From the cell containing the given text, extract its center point as (x, y) coordinate. 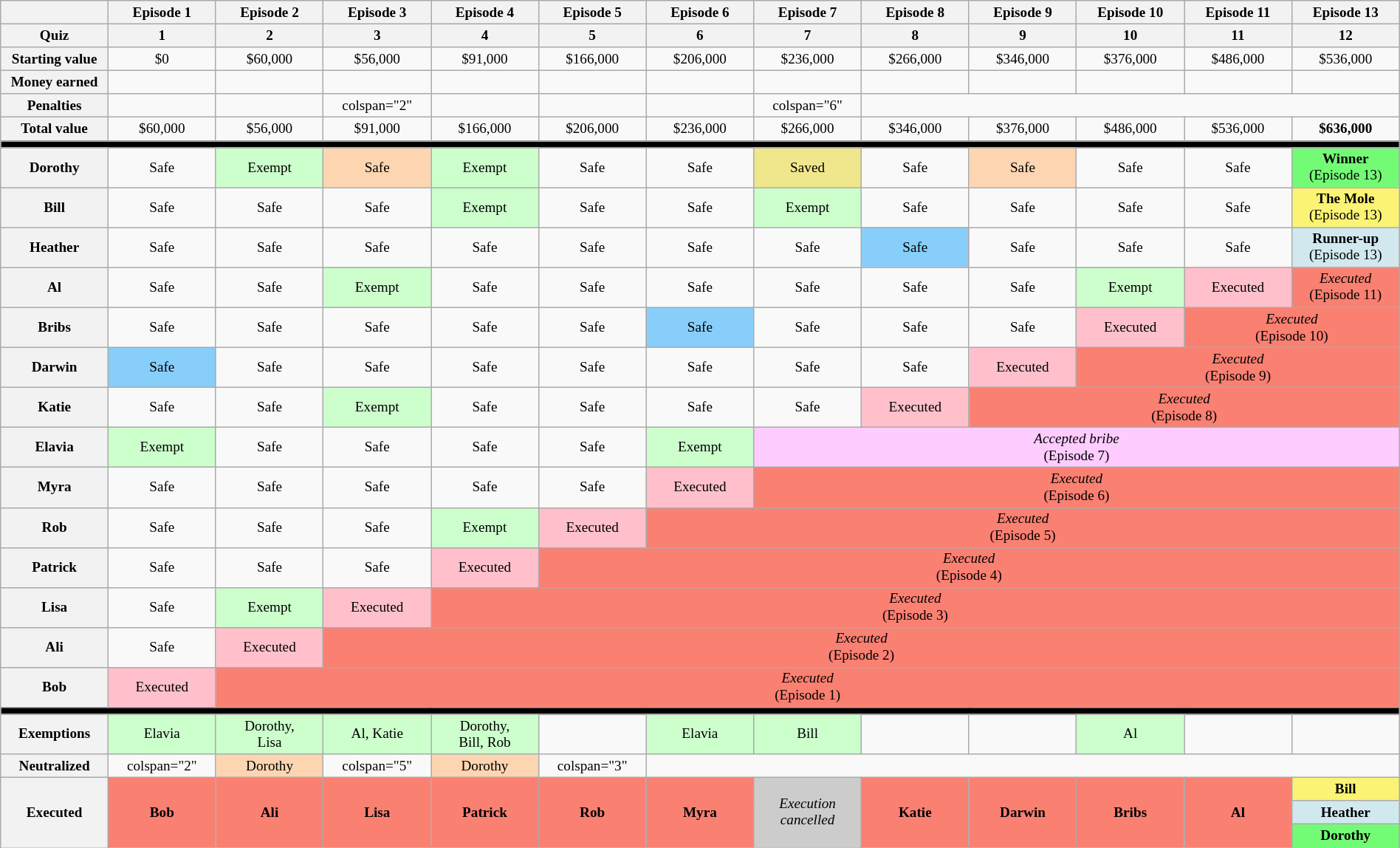
Winner (Episode 13) (1345, 168)
colspan="5" (377, 766)
$0 (162, 59)
Episode 5 (592, 13)
$636,000 (1345, 129)
10 (1130, 35)
Penalties (55, 106)
7 (808, 35)
Episode 4 (485, 13)
Episode 7 (808, 13)
Executed (Episode 1) (808, 687)
Executed (Episode 3) (916, 607)
1 (162, 35)
Al, Katie (377, 734)
Saved (808, 168)
Exemptions (55, 734)
Money earned (55, 82)
Episode 3 (377, 13)
Dorothy,Lisa (270, 734)
Episode 10 (1130, 13)
Total value (55, 129)
Episode 13 (1345, 13)
2 (270, 35)
Executed (Episode 4) (969, 567)
Neutralized (55, 766)
Episode 9 (1023, 13)
6 (700, 35)
The Mole (Episode 13) (1345, 208)
Starting value (55, 59)
Episode 6 (700, 13)
Executed (Episode 11) (1345, 287)
11 (1238, 35)
Executioncancelled (808, 813)
colspan="6" (808, 106)
Executed (Episode 8) (1184, 407)
3 (377, 35)
12 (1345, 35)
Episode 11 (1238, 13)
5 (592, 35)
Runner-up (Episode 13) (1345, 247)
8 (915, 35)
Dorothy,Bill, Rob (485, 734)
9 (1023, 35)
Episode 2 (270, 13)
Accepted bribe (Episode 7) (1077, 448)
Episode 1 (162, 13)
Executed (Episode 10) (1292, 327)
4 (485, 35)
colspan="3" (592, 766)
Episode 8 (915, 13)
Executed (Episode 5) (1023, 527)
Executed (Episode 6) (1077, 488)
Executed (Episode 9) (1238, 367)
Quiz (55, 35)
Executed (Episode 2) (861, 647)
